From the cell containing the given text, extract its center point as [X, Y] coordinate. 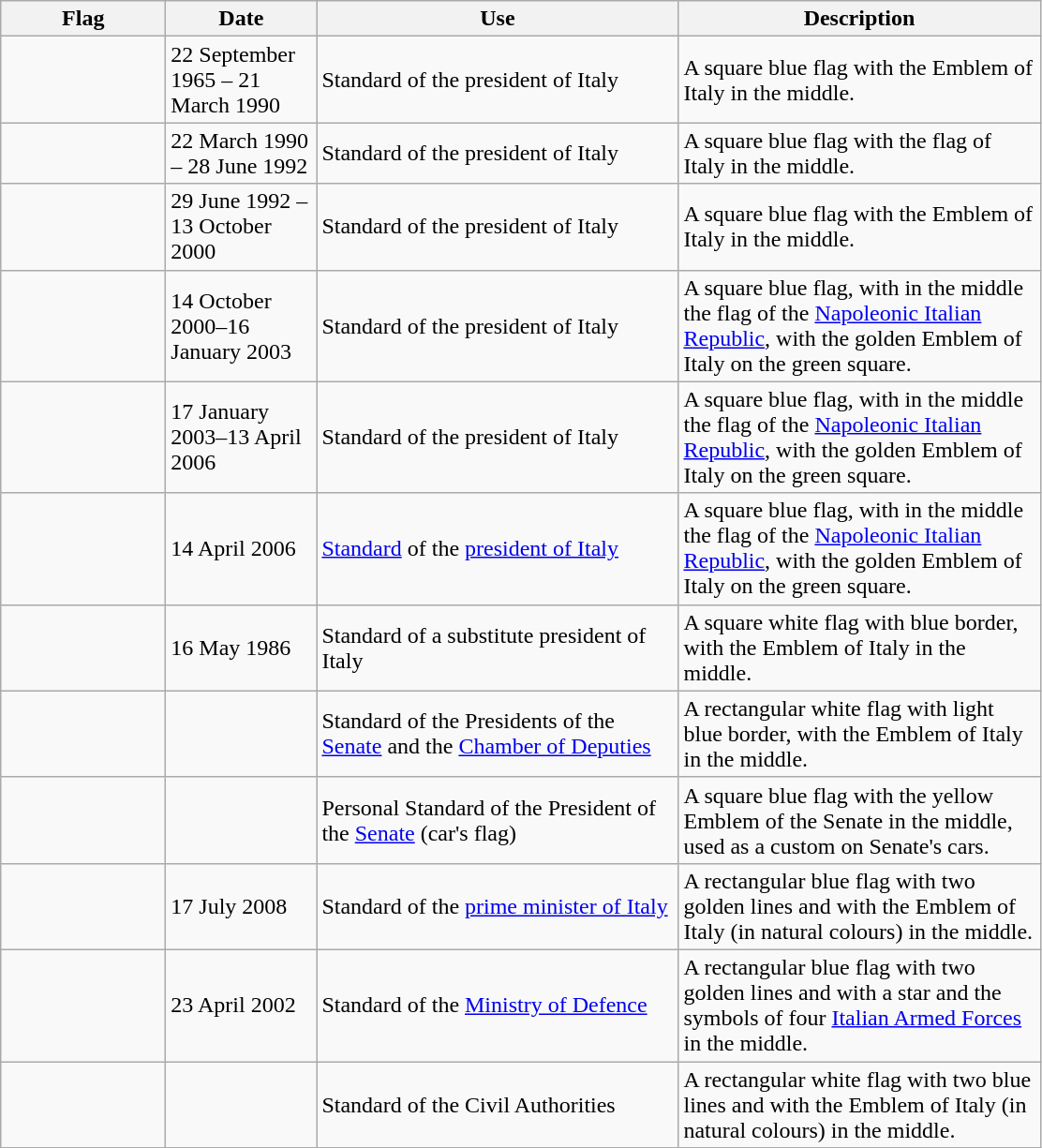
A square blue flag with the flag of Italy in the middle. [859, 154]
17 January 2003–13 April 2006 [242, 437]
Date [242, 19]
A rectangular blue flag with two golden lines and with a star and the symbols of four Italian Armed Forces in the middle. [859, 1005]
Flag [83, 19]
14 October 2000–16 January 2003 [242, 326]
Description [859, 19]
Use [498, 19]
A rectangular blue flag with two golden lines and with the Emblem of Italy (in natural colours) in the middle. [859, 906]
22 March 1990 – 28 June 1992 [242, 154]
Standard of the Presidents of the Senate and the Chamber of Deputies [498, 734]
A rectangular white flag with two blue lines and with the Emblem of Italy (in natural colours) in the middle. [859, 1104]
A square blue flag with the yellow Emblem of the Senate in the middle, used as a custom on Senate's cars. [859, 820]
17 July 2008 [242, 906]
A rectangular white flag with light blue border, with the Emblem of Italy in the middle. [859, 734]
16 May 1986 [242, 648]
29 June 1992 – 13 October 2000 [242, 227]
Standard of a substitute president of Italy [498, 648]
Standard of the Civil Authorities [498, 1104]
Standard of the prime minister of Italy [498, 906]
Personal Standard of the President of the Senate (car's flag) [498, 820]
14 April 2006 [242, 549]
22 September 1965 – 21 March 1990 [242, 80]
Standard of the Ministry of Defence [498, 1005]
A square white flag with blue border, with the Emblem of Italy in the middle. [859, 648]
23 April 2002 [242, 1005]
